Scan for the cell matching the given text and deliver its [x, y] coordinate at center. 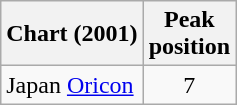
Chart (2001) [72, 34]
Japan Oricon [72, 85]
7 [189, 85]
Peakposition [189, 34]
